Return the [X, Y] coordinate for the center point of the cell that contains the specified text.  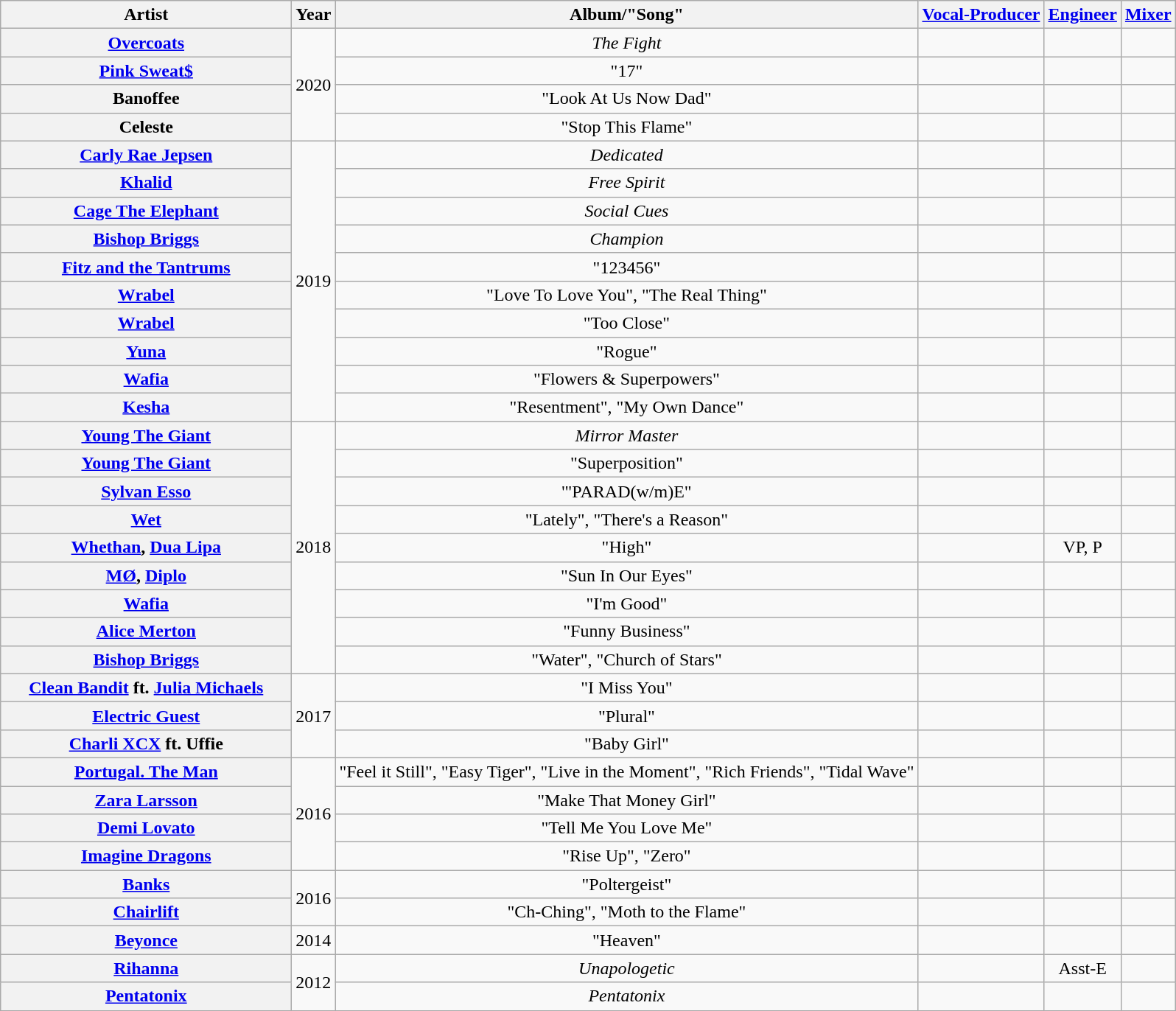
Champion [626, 239]
MØ, Diplo [146, 576]
"123456" [626, 267]
"Tell Me You Love Me" [626, 828]
"Sun In Our Eyes" [626, 576]
Cage The Elephant [146, 211]
Clean Bandit ft. Julia Michaels [146, 688]
Alice Merton [146, 632]
"Resentment", "My Own Dance" [626, 407]
Asst-E [1082, 968]
"Superposition" [626, 463]
Banks [146, 884]
"Make That Money Girl" [626, 800]
Electric Guest [146, 716]
Engineer [1082, 15]
"Flowers & Superpowers" [626, 379]
"17" [626, 71]
"Lately", "There's a Reason" [626, 520]
"Too Close" [626, 323]
Wet [146, 520]
"Plural" [626, 716]
Chairlift [146, 912]
Zara Larsson [146, 800]
Vocal-Producer [981, 15]
Imagine Dragons [146, 856]
2012 [314, 982]
"Feel it Still", "Easy Tiger", "Live in the Moment", "Rich Friends", "Tidal Wave" [626, 772]
Social Cues [626, 211]
"Water", "Church of Stars" [626, 660]
'"PARAD(w/m)E" [626, 491]
Pink Sweat$ [146, 71]
Charli XCX ft. Uffie [146, 744]
2017 [314, 716]
"Ch-Ching", "Moth to the Flame" [626, 912]
Demi Lovato [146, 828]
"Funny Business" [626, 632]
Fitz and the Tantrums [146, 267]
Sylvan Esso [146, 491]
"Love To Love You", "The Real Thing" [626, 295]
"Baby Girl" [626, 744]
"High" [626, 548]
"Rise Up", "Zero" [626, 856]
2020 [314, 85]
"Heaven" [626, 940]
Dedicated [626, 155]
Overcoats [146, 43]
Artist [146, 15]
"Look At Us Now Dad" [626, 99]
Free Spirit [626, 183]
Portugal. The Man [146, 772]
Year [314, 15]
Album/"Song" [626, 15]
Whethan, Dua Lipa [146, 548]
Celeste [146, 127]
"Stop This Flame" [626, 127]
Yuna [146, 351]
Kesha [146, 407]
2014 [314, 940]
Carly Rae Jepsen [146, 155]
"Rogue" [626, 351]
Khalid [146, 183]
Mirror Master [626, 435]
The Fight [626, 43]
Rihanna [146, 968]
Banoffee [146, 99]
"I'm Good" [626, 604]
Beyonce [146, 940]
"I Miss You" [626, 688]
VP, P [1082, 548]
"Poltergeist" [626, 884]
Unapologetic [626, 968]
Mixer [1148, 15]
2019 [314, 281]
2018 [314, 548]
